Detect which cell encompasses the target text, then output its (x, y) center coordinate. 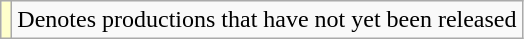
Denotes productions that have not yet been released (267, 20)
